From the cell containing the given text, extract its center point as [X, Y] coordinate. 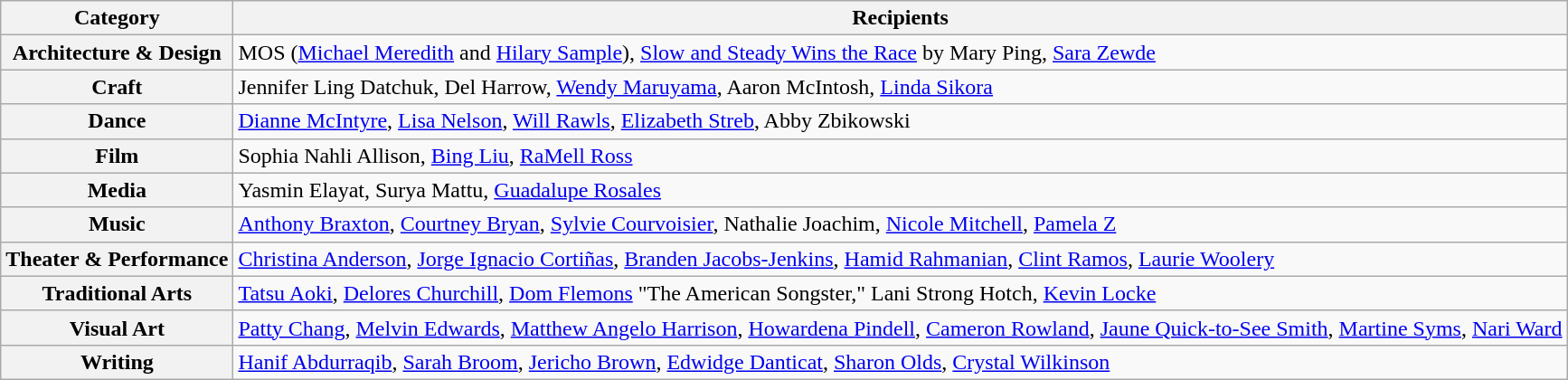
Hanif Abdurraqib, Sarah Broom, Jericho Brown, Edwidge Danticat, Sharon Olds, Crystal Wilkinson [901, 362]
Traditional Arts [118, 293]
Theater & Performance [118, 259]
Tatsu Aoki, Delores Churchill, Dom Flemons "The American Songster," Lani Strong Hotch, Kevin Locke [901, 293]
Yasmin Elayat, Surya Mattu, Guadalupe Rosales [901, 190]
Patty Chang, Melvin Edwards, Matthew Angelo Harrison, Howardena Pindell, Cameron Rowland, Jaune Quick-to-See Smith, Martine Syms, Nari Ward [901, 328]
Sophia Nahli Allison, Bing Liu, RaMell Ross [901, 156]
Recipients [901, 18]
Media [118, 190]
Jennifer Ling Datchuk, Del Harrow, Wendy Maruyama, Aaron McIntosh, Linda Sikora [901, 87]
Anthony Braxton, Courtney Bryan, Sylvie Courvoisier, Nathalie Joachim, Nicole Mitchell, Pamela Z [901, 224]
Category [118, 18]
MOS (Michael Meredith and Hilary Sample), Slow and Steady Wins the Race by Mary Ping, Sara Zewde [901, 52]
Dance [118, 121]
Craft [118, 87]
Dianne McIntyre, Lisa Nelson, Will Rawls, Elizabeth Streb, Abby Zbikowski [901, 121]
Writing [118, 362]
Music [118, 224]
Christina Anderson, Jorge Ignacio Cortiñas, Branden Jacobs-Jenkins, Hamid Rahmanian, Clint Ramos, Laurie Woolery [901, 259]
Film [118, 156]
Architecture & Design [118, 52]
Visual Art [118, 328]
